Return the [X, Y] coordinate for the center point of the cell that contains the specified text.  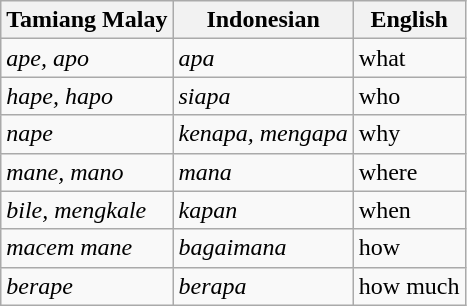
bagaimana [263, 248]
nape [87, 134]
how much [409, 286]
berapa [263, 286]
bile, mengkale [87, 210]
macem mane [87, 248]
when [409, 210]
what [409, 58]
Indonesian [263, 20]
kenapa, mengapa [263, 134]
apa [263, 58]
ape, apo [87, 58]
how [409, 248]
where [409, 172]
why [409, 134]
siapa [263, 96]
who [409, 96]
kapan [263, 210]
hape, hapo [87, 96]
English [409, 20]
mane, mano [87, 172]
berape [87, 286]
mana [263, 172]
Tamiang Malay [87, 20]
